Capture the cell that displays the provided text and extract its (X, Y) central coordinate. 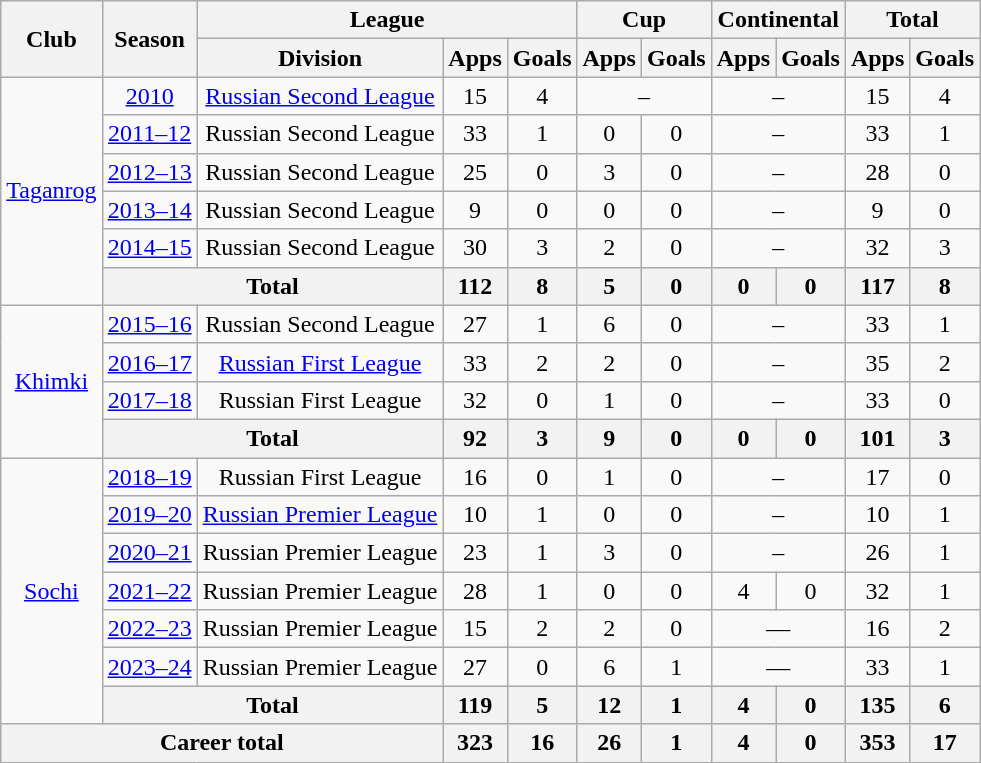
2017–18 (150, 400)
92 (475, 438)
2011–12 (150, 134)
2023–24 (150, 667)
2019–20 (150, 515)
Career total (222, 743)
League (387, 20)
35 (877, 362)
Division (320, 58)
112 (475, 286)
Sochi (52, 591)
Taganrog (52, 191)
2021–22 (150, 591)
25 (475, 172)
Club (52, 39)
2015–16 (150, 324)
2018–19 (150, 477)
23 (475, 553)
117 (877, 286)
2010 (150, 96)
101 (877, 438)
Continental (778, 20)
2022–23 (150, 629)
353 (877, 743)
135 (877, 705)
Season (150, 39)
2020–21 (150, 553)
2012–13 (150, 172)
Cup (644, 20)
2014–15 (150, 248)
Khimki (52, 381)
119 (475, 705)
12 (609, 705)
2016–17 (150, 362)
30 (475, 248)
323 (475, 743)
2013–14 (150, 210)
